For the text-containing cell, return its midpoint in [x, y] coordinate format. 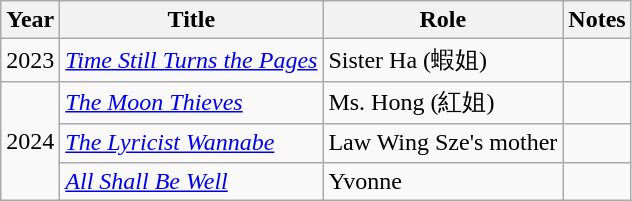
2024 [30, 140]
Role [443, 20]
Year [30, 20]
Notes [597, 20]
Title [192, 20]
The Moon Thieves [192, 102]
Yvonne [443, 181]
Time Still Turns the Pages [192, 60]
Law Wing Sze's mother [443, 143]
Ms. Hong (紅姐) [443, 102]
2023 [30, 60]
Sister Ha (蝦姐) [443, 60]
All Shall Be Well [192, 181]
The Lyricist Wannabe [192, 143]
